Output the [x, y] coordinate of the center of the cell containing the given text.  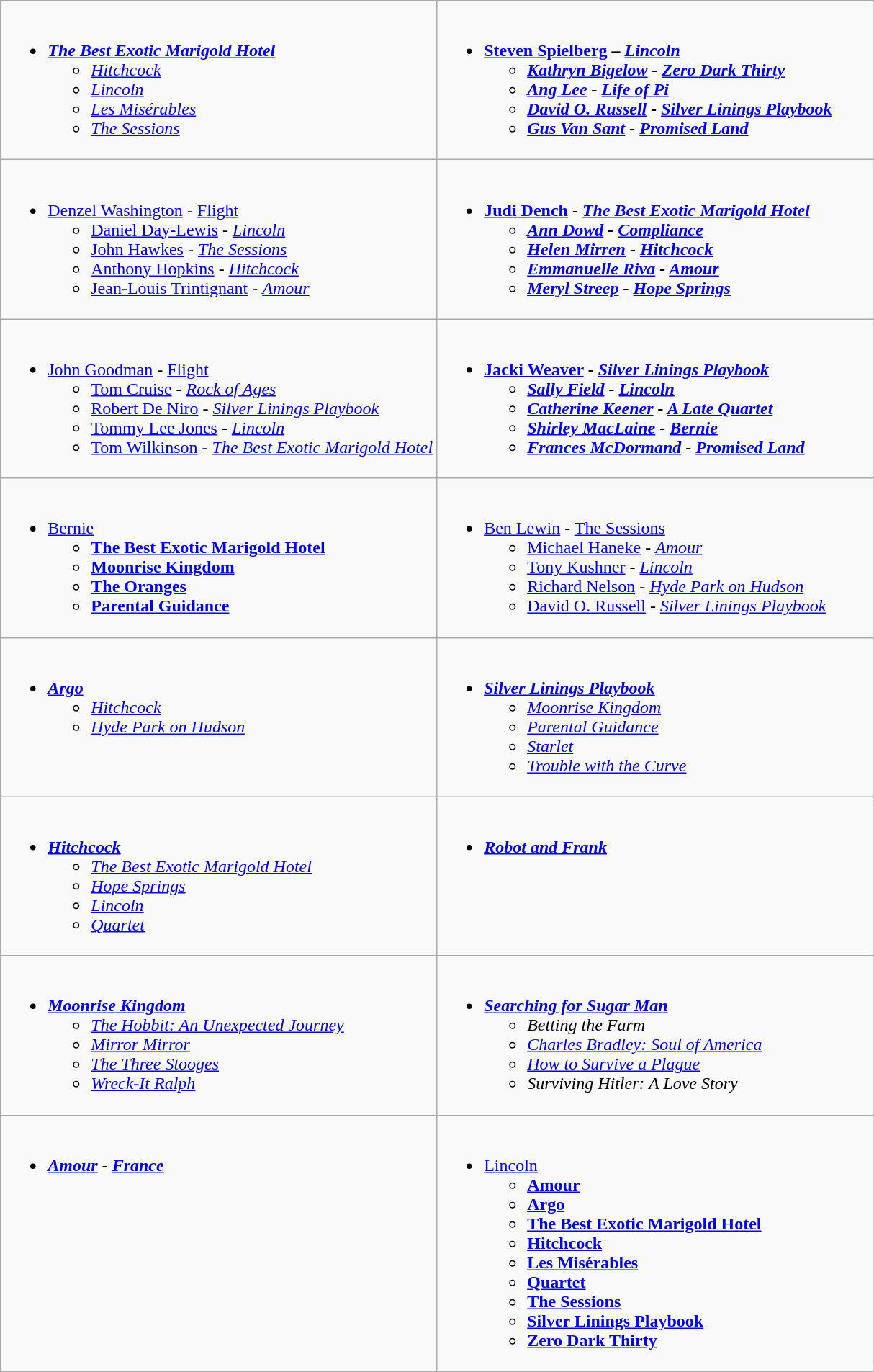
Searching for Sugar ManBetting the FarmCharles Bradley: Soul of AmericaHow to Survive a PlagueSurviving Hitler: A Love Story [655, 1036]
Ben Lewin - The SessionsMichael Haneke - AmourTony Kushner - LincolnRichard Nelson - Hyde Park on HudsonDavid O. Russell - Silver Linings Playbook [655, 557]
Robot and Frank [655, 876]
Moonrise KingdomThe Hobbit: An Unexpected JourneyMirror MirrorThe Three StoogesWreck-It Ralph [219, 1036]
Amour - France [219, 1243]
BernieThe Best Exotic Marigold HotelMoonrise KingdomThe OrangesParental Guidance [219, 557]
The Best Exotic Marigold HotelHitchcockLincolnLes MisérablesThe Sessions [219, 81]
LincolnAmourArgoThe Best Exotic Marigold HotelHitchcockLes MisérablesQuartetThe SessionsSilver Linings PlaybookZero Dark Thirty [655, 1243]
ArgoHitchcockHyde Park on Hudson [219, 717]
Denzel Washington - FlightDaniel Day-Lewis - LincolnJohn Hawkes - The SessionsAnthony Hopkins - HitchcockJean-Louis Trintignant - Amour [219, 239]
HitchcockThe Best Exotic Marigold HotelHope SpringsLincolnQuartet [219, 876]
Judi Dench - The Best Exotic Marigold HotelAnn Dowd - ComplianceHelen Mirren - HitchcockEmmanuelle Riva - AmourMeryl Streep - Hope Springs [655, 239]
Silver Linings PlaybookMoonrise KingdomParental GuidanceStarletTrouble with the Curve [655, 717]
